Identify which cell holds the provided text, then report its [X, Y] central coordinate. 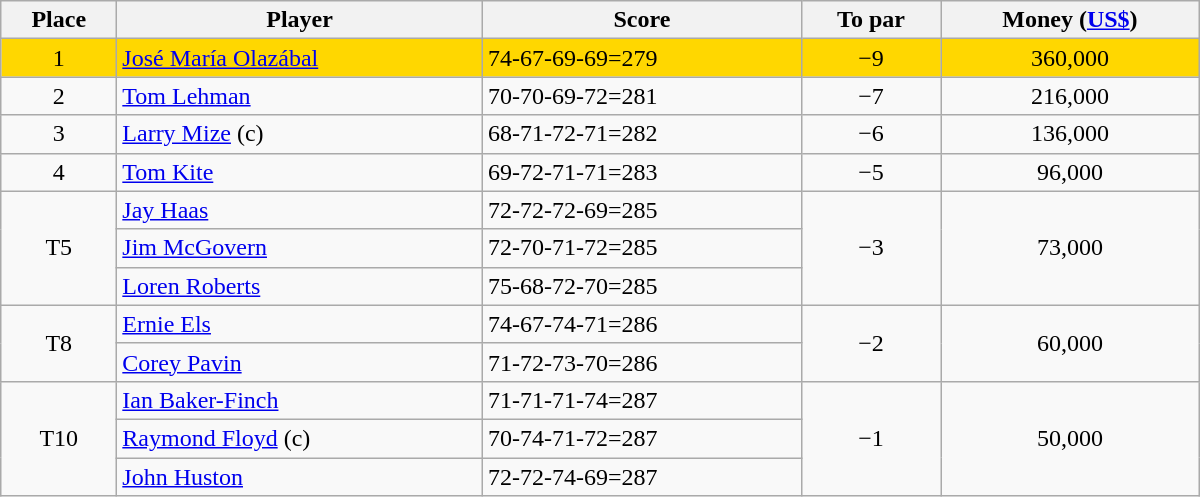
Corey Pavin [300, 362]
71-71-71-74=287 [642, 400]
68-71-72-71=282 [642, 134]
Tom Lehman [300, 96]
2 [59, 96]
360,000 [1070, 58]
Money (US$) [1070, 20]
70-70-69-72=281 [642, 96]
Player [300, 20]
3 [59, 134]
Larry Mize (c) [300, 134]
74-67-69-69=279 [642, 58]
Ian Baker-Finch [300, 400]
−5 [870, 172]
−3 [870, 248]
72-72-72-69=285 [642, 210]
1 [59, 58]
72-72-74-69=287 [642, 477]
70-74-71-72=287 [642, 438]
71-72-73-70=286 [642, 362]
John Huston [300, 477]
Loren Roberts [300, 286]
José María Olazábal [300, 58]
136,000 [1070, 134]
Score [642, 20]
T5 [59, 248]
60,000 [1070, 343]
T10 [59, 438]
50,000 [1070, 438]
Ernie Els [300, 324]
Jay Haas [300, 210]
Jim McGovern [300, 248]
To par [870, 20]
−2 [870, 343]
216,000 [1070, 96]
96,000 [1070, 172]
73,000 [1070, 248]
72-70-71-72=285 [642, 248]
−9 [870, 58]
−1 [870, 438]
−7 [870, 96]
Tom Kite [300, 172]
69-72-71-71=283 [642, 172]
Raymond Floyd (c) [300, 438]
4 [59, 172]
−6 [870, 134]
T8 [59, 343]
74-67-74-71=286 [642, 324]
75-68-72-70=285 [642, 286]
Place [59, 20]
